Find where the given text appears and provide that cell's center as (x, y) coordinate. 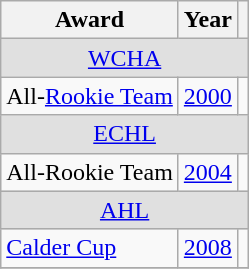
2000 (208, 96)
Award (90, 20)
WCHA (125, 58)
Calder Cup (90, 248)
2004 (208, 172)
2008 (208, 248)
Year (208, 20)
AHL (125, 210)
ECHL (125, 134)
